Determine the (x, y) coordinate at the center of the cell enclosing the given text.  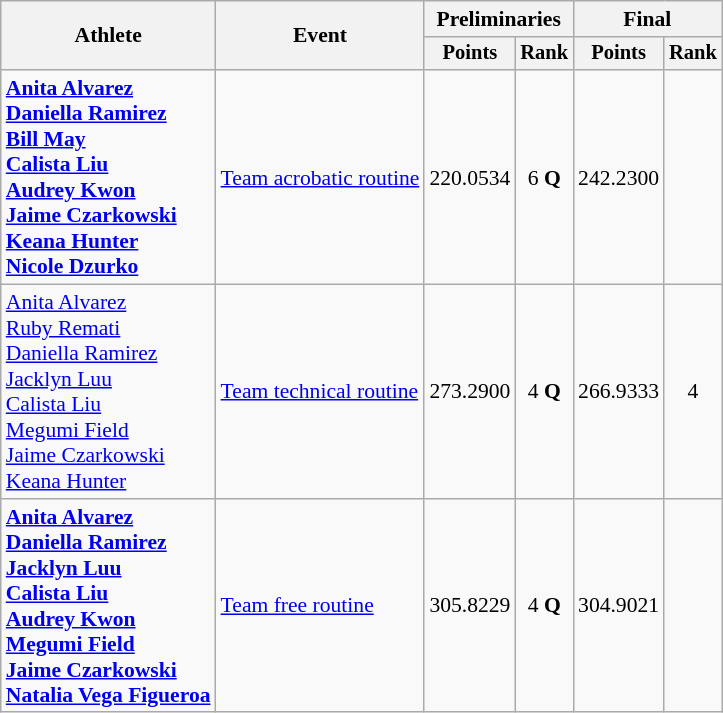
Athlete (108, 36)
Event (320, 36)
Team acrobatic routine (320, 177)
4 (693, 392)
Anita AlvarezDaniella RamirezJacklyn LuuCalista LiuAudrey KwonMegumi FieldJaime CzarkowskiNatalia Vega Figueroa (108, 606)
Anita AlvarezRuby RematiDaniella RamirezJacklyn LuuCalista LiuMegumi FieldJaime CzarkowskiKeana Hunter (108, 392)
304.9021 (618, 606)
242.2300 (618, 177)
Team free routine (320, 606)
Anita AlvarezDaniella RamirezBill MayCalista LiuAudrey KwonJaime CzarkowskiKeana HunterNicole Dzurko (108, 177)
266.9333 (618, 392)
6 Q (544, 177)
220.0534 (470, 177)
Final (648, 19)
305.8229 (470, 606)
Preliminaries (498, 19)
Team technical routine (320, 392)
273.2900 (470, 392)
